Search for the cell housing the specified text and yield its (X, Y) center coordinate. 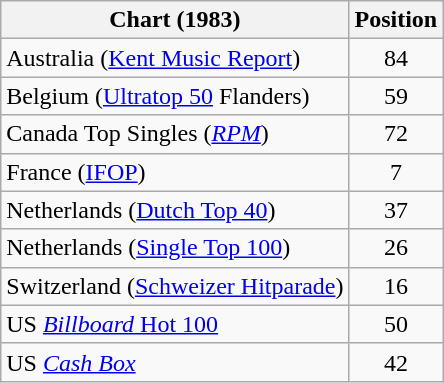
72 (396, 134)
16 (396, 286)
84 (396, 58)
42 (396, 362)
Chart (1983) (175, 20)
7 (396, 172)
Canada Top Singles (RPM) (175, 134)
Belgium (Ultratop 50 Flanders) (175, 96)
US Cash Box (175, 362)
50 (396, 324)
26 (396, 248)
Netherlands (Dutch Top 40) (175, 210)
37 (396, 210)
US Billboard Hot 100 (175, 324)
Switzerland (Schweizer Hitparade) (175, 286)
Netherlands (Single Top 100) (175, 248)
Australia (Kent Music Report) (175, 58)
France (IFOP) (175, 172)
Position (396, 20)
59 (396, 96)
